Return the [x, y] coordinate for the center point of the cell that contains the specified text.  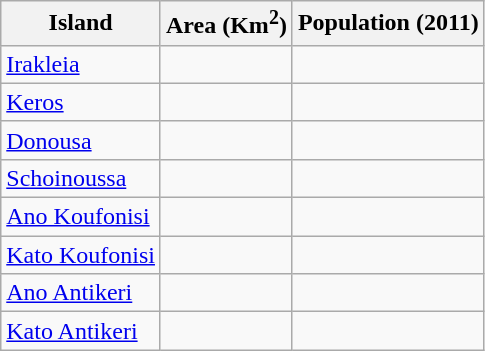
Irakleia [81, 64]
Area (Km2) [226, 24]
Population (2011) [388, 24]
Island [81, 24]
Donousa [81, 140]
Ano Koufonisi [81, 217]
Keros [81, 102]
Ano Antikeri [81, 293]
Schoinoussa [81, 178]
Kato Koufonisi [81, 255]
Kato Antikeri [81, 331]
